Pinpoint the cell where the given text exists, returning its [x, y] midpoint coordinate. 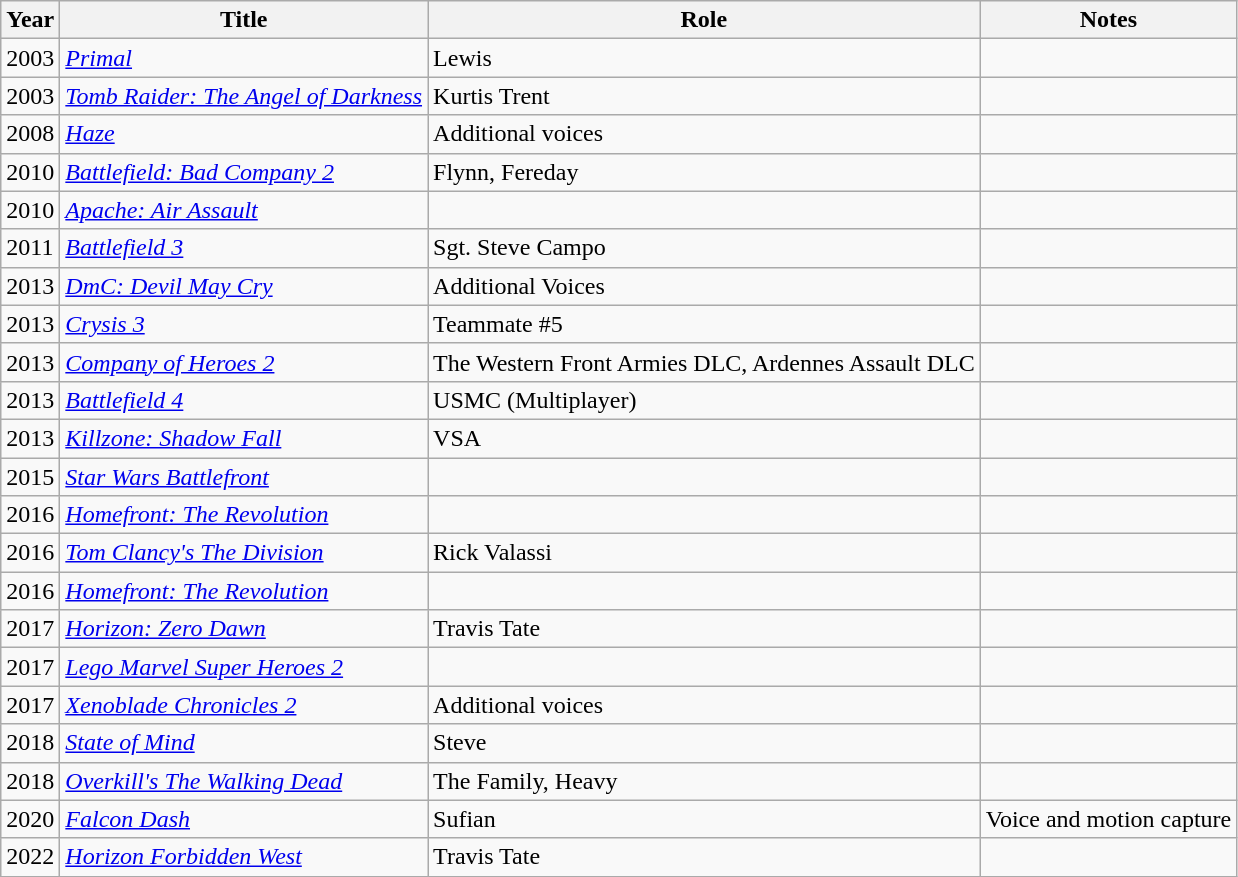
Star Wars Battlefront [244, 477]
State of Mind [244, 743]
Lewis [704, 58]
Falcon Dash [244, 819]
Sgt. Steve Campo [704, 248]
2011 [30, 248]
Tom Clancy's The Division [244, 553]
Killzone: Shadow Fall [244, 438]
Battlefield: Bad Company 2 [244, 172]
Flynn, Fereday [704, 172]
2020 [30, 819]
Year [30, 20]
DmC: Devil May Cry [244, 286]
Tomb Raider: The Angel of Darkness [244, 96]
Crysis 3 [244, 324]
Battlefield 4 [244, 400]
Kurtis Trent [704, 96]
The Western Front Armies DLC, Ardennes Assault DLC [704, 362]
Sufian [704, 819]
Horizon: Zero Dawn [244, 629]
Teammate #5 [704, 324]
USMC (Multiplayer) [704, 400]
Overkill's The Walking Dead [244, 781]
Steve [704, 743]
The Family, Heavy [704, 781]
2015 [30, 477]
Haze [244, 134]
Role [704, 20]
Voice and motion capture [1108, 819]
Rick Valassi [704, 553]
Company of Heroes 2 [244, 362]
Title [244, 20]
Horizon Forbidden West [244, 857]
Primal [244, 58]
Additional Voices [704, 286]
2008 [30, 134]
Lego Marvel Super Heroes 2 [244, 667]
Apache: Air Assault [244, 210]
Xenoblade Chronicles 2 [244, 705]
VSA [704, 438]
Notes [1108, 20]
2022 [30, 857]
Battlefield 3 [244, 248]
